Find where the given text appears and provide that cell's center as (X, Y) coordinate. 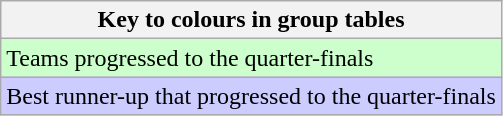
Key to colours in group tables (252, 20)
Best runner-up that progressed to the quarter-finals (252, 96)
Teams progressed to the quarter-finals (252, 58)
